Provide the (x, y) coordinate of the cell's center where the given text is located.  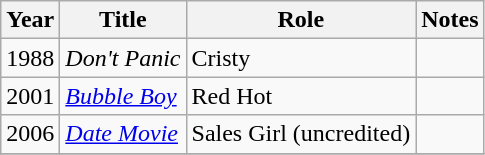
2001 (30, 96)
Don't Panic (123, 58)
2006 (30, 134)
Role (301, 20)
Date Movie (123, 134)
Cristy (301, 58)
1988 (30, 58)
Title (123, 20)
Sales Girl (uncredited) (301, 134)
Year (30, 20)
Notes (450, 20)
Red Hot (301, 96)
Bubble Boy (123, 96)
